Locate the cell with the specified text and output its [X, Y] center coordinate. 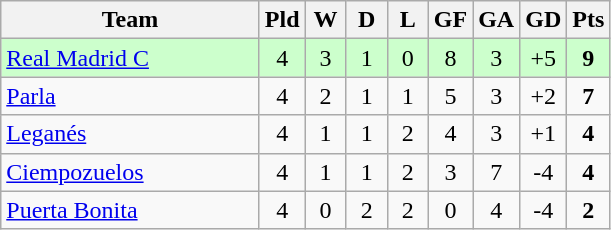
+1 [544, 134]
Real Madrid C [130, 58]
GD [544, 20]
Ciempozuelos [130, 172]
+5 [544, 58]
+2 [544, 96]
GA [496, 20]
Parla [130, 96]
Team [130, 20]
Pts [588, 20]
5 [450, 96]
D [366, 20]
Puerta Bonita [130, 210]
W [326, 20]
9 [588, 58]
8 [450, 58]
GF [450, 20]
L [408, 20]
Leganés [130, 134]
Pld [282, 20]
